Identify which cell holds the provided text, then report its (X, Y) central coordinate. 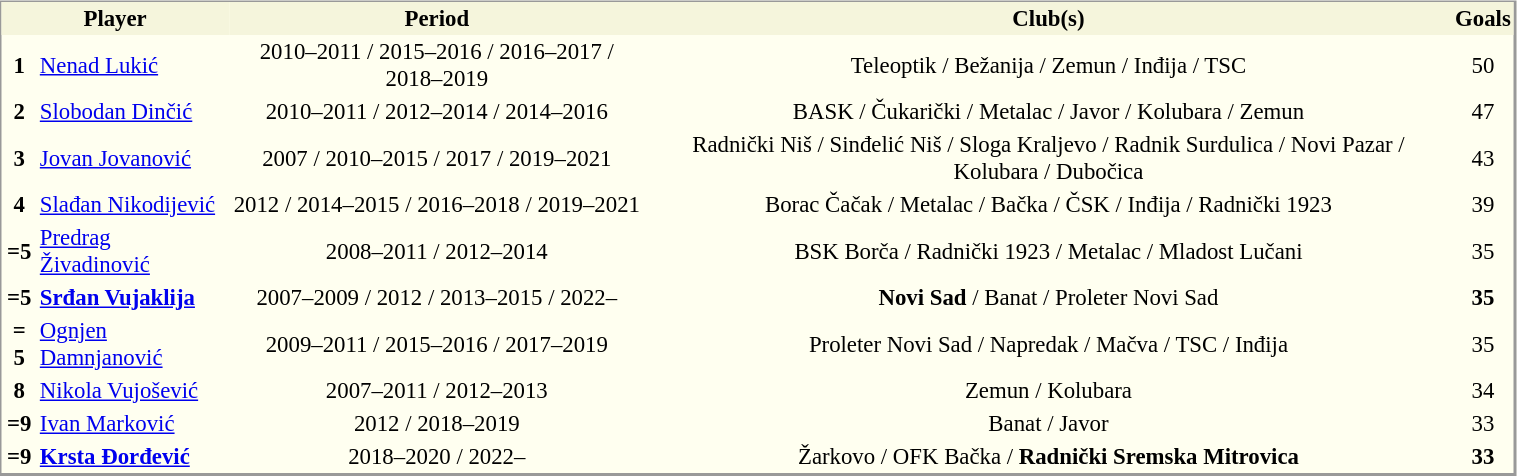
Player (116, 18)
3 (20, 158)
34 (1483, 390)
Slobodan Dinčić (133, 112)
2007–2011 / 2012–2013 (437, 390)
BASK / Čukarički / Metalac / Javor / Kolubara / Zemun (1048, 112)
2010–2011 / 2015–2016 / 2016–2017 / 2018–2019 (437, 65)
Nikola Vujošević (133, 390)
2018–2020 / 2022– (437, 456)
Predrag Živadinović (133, 251)
2012 / 2014–2015 / 2016–2018 / 2019–2021 (437, 204)
Ivan Marković (133, 424)
47 (1483, 112)
Teleoptik / Bežanija / Zemun / Inđija / TSC (1048, 65)
BSK Borča / Radnički 1923 / Metalac / Mladost Lučani (1048, 251)
2008–2011 / 2012–2014 (437, 251)
Krsta Đorđević (133, 456)
Borac Čačak / Metalac / Bačka / ČSK / Inđija / Radnički 1923 (1048, 204)
2 (20, 112)
2007 / 2010–2015 / 2017 / 2019–2021 (437, 158)
Proleter Novi Sad / Napredak / Mačva / TSC / Inđija (1048, 344)
= 5 (20, 344)
2012 / 2018–2019 (437, 424)
Goals (1483, 18)
Period (437, 18)
4 (20, 204)
Radnički Niš / Sinđelić Niš / Sloga Kraljevo / Radnik Surdulica / Novi Pazar / Kolubara / Dubočica (1048, 158)
Srđan Vujaklija (133, 298)
8 (20, 390)
Ognjen Damnjanović (133, 344)
43 (1483, 158)
2010–2011 / 2012–2014 / 2014–2016 (437, 112)
39 (1483, 204)
2007–2009 / 2012 / 2013–2015 / 2022– (437, 298)
Jovan Jovanović (133, 158)
2009–2011 / 2015–2016 / 2017–2019 (437, 344)
1 (20, 65)
Slađan Nikodijević (133, 204)
Banat / Javor (1048, 424)
Žarkovo / OFK Bačka / Radnički Sremska Mitrovica (1048, 456)
Nenad Lukić (133, 65)
50 (1483, 65)
Club(s) (1048, 18)
Novi Sad / Banat / Proleter Novi Sad (1048, 298)
Zemun / Kolubara (1048, 390)
